Return the (x, y) coordinate for the center point of the cell that contains the specified text.  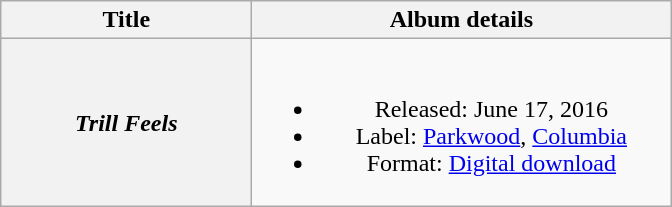
Released: June 17, 2016Label: Parkwood, ColumbiaFormat: Digital download (462, 122)
Title (126, 20)
Album details (462, 20)
Trill Feels (126, 122)
